For the text-containing cell, return its midpoint in (x, y) coordinate format. 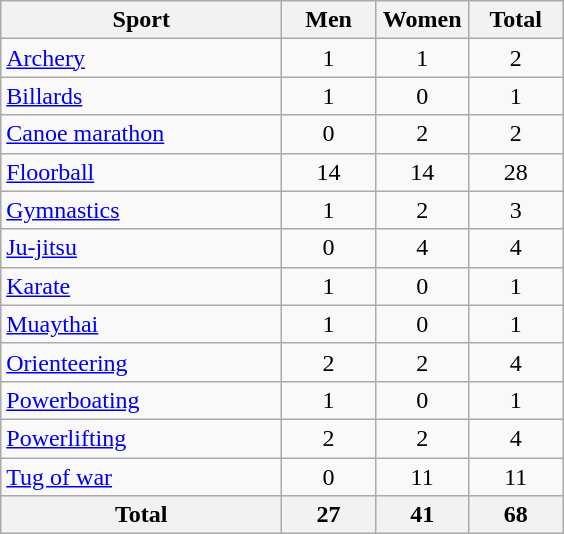
Archery (142, 58)
Sport (142, 20)
Muaythai (142, 324)
Billards (142, 96)
28 (516, 172)
Ju-jitsu (142, 248)
Women (422, 20)
Gymnastics (142, 210)
Canoe marathon (142, 134)
Tug of war (142, 477)
Orienteering (142, 362)
Men (329, 20)
27 (329, 515)
41 (422, 515)
Floorball (142, 172)
Powerboating (142, 400)
68 (516, 515)
Karate (142, 286)
3 (516, 210)
Powerlifting (142, 438)
